Identify which cell holds the provided text, then report its (x, y) central coordinate. 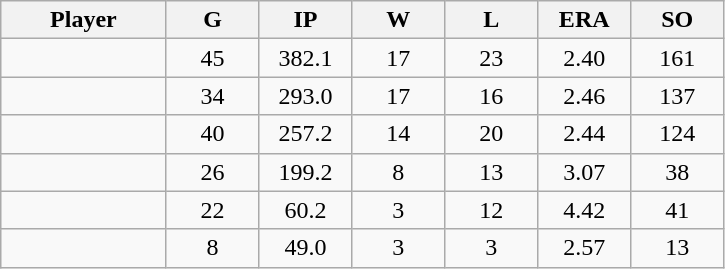
4.42 (584, 210)
23 (492, 58)
49.0 (306, 248)
40 (212, 134)
26 (212, 172)
IP (306, 20)
12 (492, 210)
41 (678, 210)
2.44 (584, 134)
2.46 (584, 96)
34 (212, 96)
124 (678, 134)
3.07 (584, 172)
199.2 (306, 172)
22 (212, 210)
38 (678, 172)
161 (678, 58)
45 (212, 58)
137 (678, 96)
L (492, 20)
60.2 (306, 210)
16 (492, 96)
W (398, 20)
ERA (584, 20)
14 (398, 134)
2.57 (584, 248)
293.0 (306, 96)
257.2 (306, 134)
Player (84, 20)
G (212, 20)
2.40 (584, 58)
382.1 (306, 58)
SO (678, 20)
20 (492, 134)
